Return [x, y] of the center of cell containing provided text 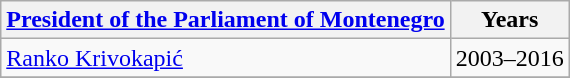
President of the Parliament of Montenegro [226, 20]
Years [510, 20]
Ranko Krivokapić [226, 58]
2003–2016 [510, 58]
